Detect which cell encompasses the target text, then output its (x, y) center coordinate. 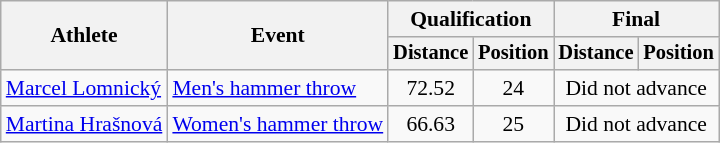
Marcel Lomnický (84, 88)
Qualification (470, 19)
Event (278, 36)
66.63 (430, 124)
24 (513, 88)
Athlete (84, 36)
Martina Hrašnová (84, 124)
72.52 (430, 88)
25 (513, 124)
Women's hammer throw (278, 124)
Men's hammer throw (278, 88)
Final (636, 19)
